Capture the cell that displays the provided text and extract its [X, Y] central coordinate. 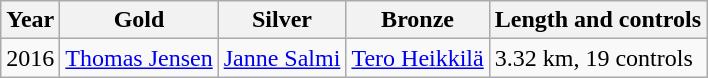
3.32 km, 19 controls [598, 58]
Gold [139, 20]
Tero Heikkilä [418, 58]
Year [30, 20]
2016 [30, 58]
Janne Salmi [282, 58]
Length and controls [598, 20]
Thomas Jensen [139, 58]
Bronze [418, 20]
Silver [282, 20]
